Capture the cell that displays the provided text and extract its (X, Y) central coordinate. 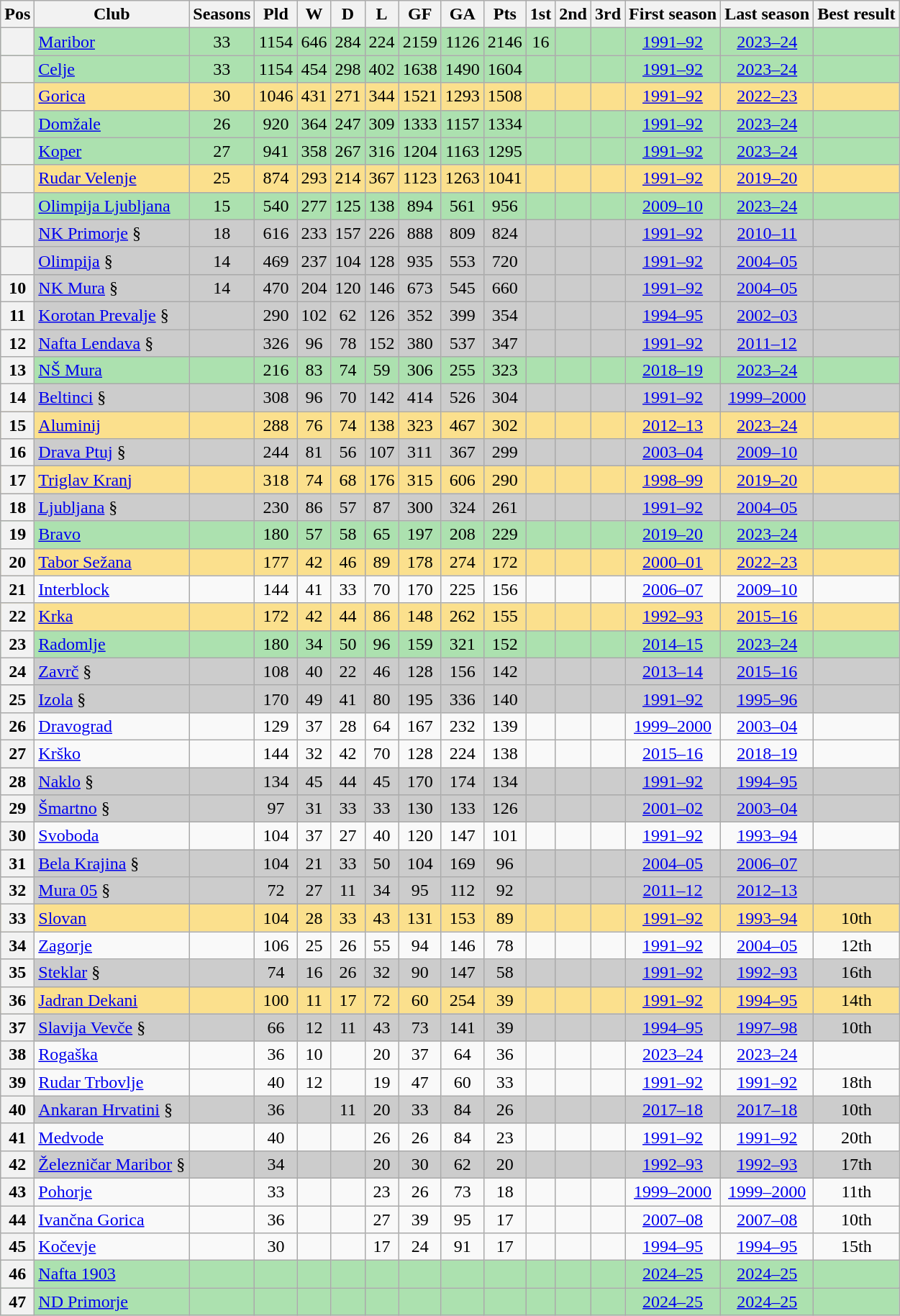
2000–01 (673, 562)
18th (856, 1082)
208 (462, 535)
261 (505, 507)
195 (420, 699)
1263 (462, 178)
Interblock (112, 589)
159 (420, 644)
956 (505, 206)
1333 (420, 124)
Jadran Dekani (112, 1000)
470 (276, 288)
2002–03 (767, 315)
809 (462, 233)
315 (420, 480)
720 (505, 260)
233 (314, 233)
20th (856, 1137)
Naklo § (112, 781)
ND Primorje (112, 1302)
309 (381, 124)
399 (462, 315)
102 (314, 315)
15th (856, 1247)
Bravo (112, 535)
Krško (112, 753)
561 (462, 206)
12th (856, 945)
344 (381, 96)
133 (462, 809)
Ljubljana § (112, 507)
Izola § (112, 699)
274 (462, 562)
646 (314, 42)
Last season (767, 14)
153 (462, 918)
1508 (505, 96)
311 (420, 453)
1157 (462, 124)
1293 (462, 96)
Rudar Trbovlje (112, 1082)
1041 (505, 178)
2014–15 (673, 644)
80 (381, 699)
364 (314, 124)
76 (314, 425)
254 (462, 1000)
38 (17, 1055)
673 (420, 288)
Pts (505, 14)
29 (17, 809)
Dravograd (112, 726)
112 (462, 891)
GA (462, 14)
308 (276, 398)
888 (420, 233)
3rd (607, 14)
Maribor (112, 42)
Šmartno § (112, 809)
107 (381, 453)
Ankaran Hrvatini § (112, 1109)
Best result (856, 14)
Triglav Kranj (112, 480)
1126 (462, 42)
941 (276, 151)
Medvode (112, 1137)
226 (381, 233)
2013–14 (673, 671)
469 (276, 260)
352 (420, 315)
Kočevje (112, 1247)
237 (314, 260)
1123 (420, 178)
Zagorje (112, 945)
35 (17, 973)
255 (462, 371)
Pohorje (112, 1192)
232 (462, 726)
68 (348, 480)
94 (420, 945)
59 (381, 371)
NK Primorje § (112, 233)
176 (381, 480)
537 (462, 343)
11th (856, 1192)
148 (420, 617)
299 (505, 453)
Radomlje (112, 644)
606 (462, 480)
Olimpija § (112, 260)
174 (462, 781)
1334 (505, 124)
177 (276, 562)
49 (314, 699)
526 (462, 398)
83 (314, 371)
D (348, 14)
1638 (420, 69)
Aluminij (112, 425)
1521 (420, 96)
GF (420, 14)
1204 (420, 151)
141 (462, 1027)
97 (276, 809)
Slavija Vevče § (112, 1027)
304 (505, 398)
Korotan Prevalje § (112, 315)
414 (420, 398)
2159 (420, 42)
Pld (276, 14)
Gorica (112, 96)
247 (348, 124)
271 (348, 96)
1604 (505, 69)
Svoboda (112, 836)
318 (276, 480)
660 (505, 288)
157 (348, 233)
169 (462, 863)
Rudar Velenje (112, 178)
Rogaška (112, 1055)
1163 (462, 151)
230 (276, 507)
66 (276, 1027)
1295 (505, 151)
354 (505, 315)
197 (420, 535)
Bela Krajina § (112, 863)
894 (420, 206)
17th (856, 1164)
262 (462, 617)
178 (420, 562)
402 (381, 69)
298 (348, 69)
55 (381, 945)
2nd (573, 14)
Zavrč § (112, 671)
347 (505, 343)
920 (276, 124)
1046 (276, 96)
2001–02 (673, 809)
336 (462, 699)
284 (348, 42)
2146 (505, 42)
431 (314, 96)
216 (276, 371)
140 (505, 699)
214 (348, 178)
106 (276, 945)
225 (462, 589)
Slovan (112, 918)
Steklar § (112, 973)
1997–98 (767, 1027)
454 (314, 69)
129 (276, 726)
824 (505, 233)
Koper (112, 151)
293 (314, 178)
92 (505, 891)
167 (420, 726)
616 (276, 233)
300 (420, 507)
81 (314, 453)
Celje (112, 69)
90 (420, 973)
2010–11 (767, 233)
1995–96 (767, 699)
267 (348, 151)
316 (381, 151)
125 (348, 206)
288 (276, 425)
W (314, 14)
1998–99 (673, 480)
91 (462, 1247)
13 (17, 371)
108 (276, 671)
Domžale (112, 124)
321 (462, 644)
Beltinci § (112, 398)
Ivančna Gorica (112, 1220)
302 (505, 425)
380 (420, 343)
540 (276, 206)
16th (856, 973)
Mura 05 § (112, 891)
467 (462, 425)
155 (505, 617)
326 (276, 343)
100 (276, 1000)
First season (673, 14)
1490 (462, 69)
1st (540, 14)
Nafta 1903 (112, 1274)
Olimpija Ljubljana (112, 206)
Tabor Sežana (112, 562)
L (381, 14)
204 (314, 288)
874 (276, 178)
87 (381, 507)
Drava Ptuj § (112, 453)
306 (420, 371)
545 (462, 288)
139 (505, 726)
Club (112, 14)
Pos (17, 14)
935 (420, 260)
NK Mura § (112, 288)
229 (505, 535)
65 (381, 535)
101 (505, 836)
553 (462, 260)
277 (314, 206)
244 (276, 453)
324 (462, 507)
Seasons (222, 14)
Nafta Lendava § (112, 343)
Železničar Maribor § (112, 1164)
56 (348, 453)
131 (420, 918)
Krka (112, 617)
14th (856, 1000)
NŠ Mura (112, 371)
130 (420, 809)
358 (314, 151)
